Scan for the cell matching the given text and deliver its [X, Y] coordinate at center. 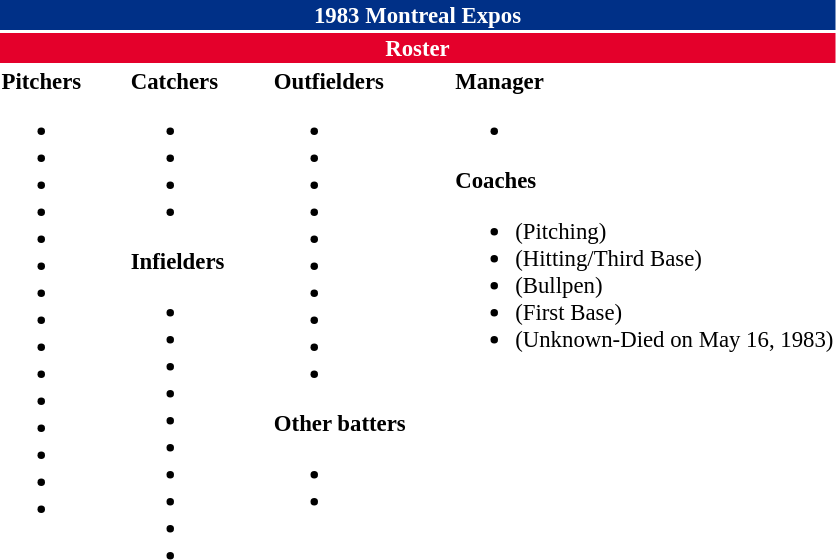
1983 Montreal Expos [418, 15]
Roster [418, 48]
